Detect which cell encompasses the target text, then output its (x, y) center coordinate. 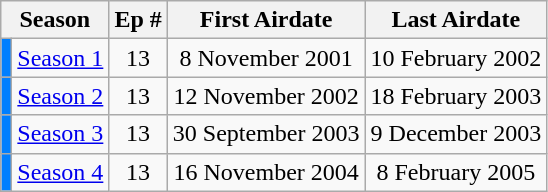
16 November 2004 (266, 172)
30 September 2003 (266, 134)
Season 4 (60, 172)
8 February 2005 (456, 172)
12 November 2002 (266, 96)
Season 3 (60, 134)
10 February 2002 (456, 58)
First Airdate (266, 20)
Ep # (138, 20)
8 November 2001 (266, 58)
9 December 2003 (456, 134)
Last Airdate (456, 20)
Season 1 (60, 58)
18 February 2003 (456, 96)
Season (55, 20)
Season 2 (60, 96)
